Provide the (X, Y) coordinate of the cell's center where the given text is located.  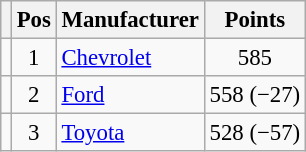
1 (34, 58)
Pos (34, 20)
Toyota (130, 133)
Chevrolet (130, 58)
Manufacturer (130, 20)
2 (34, 95)
558 (−27) (254, 95)
Ford (130, 95)
3 (34, 133)
585 (254, 58)
528 (−57) (254, 133)
Points (254, 20)
